Identify which cell holds the provided text, then report its (x, y) central coordinate. 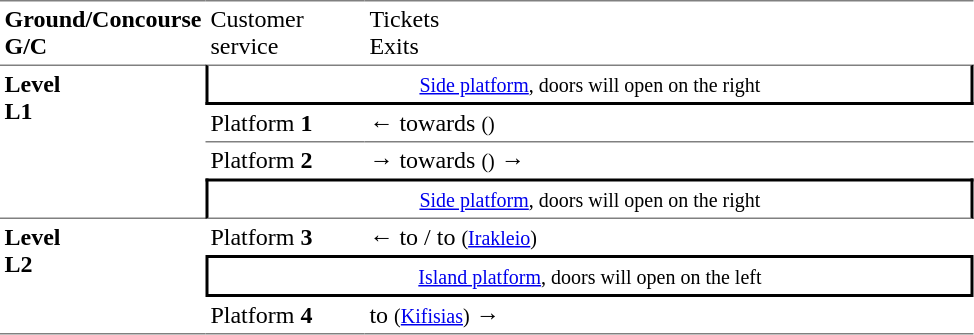
Customer service (286, 32)
to (Kifisias) → (670, 316)
LevelL1 (103, 141)
Platform 3 (286, 237)
LevelL2 (103, 277)
Platform 1 (286, 124)
Ground/ConcourseG/C (103, 32)
→ towards () → (670, 160)
TicketsExits (670, 32)
← to / to (Irakleio) (670, 237)
Platform 2 (286, 160)
Platform 4 (286, 316)
Island platform, doors will open on the left (590, 276)
← towards () (670, 124)
